Find where the given text appears and provide that cell's center as [x, y] coordinate. 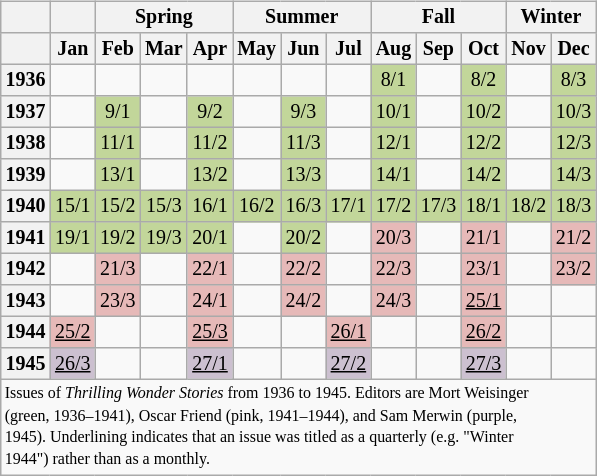
1936 [26, 80]
22/2 [304, 268]
May [256, 48]
1937 [26, 112]
1941 [26, 238]
20/3 [394, 238]
Fall [438, 18]
19/2 [118, 238]
Nov [528, 48]
Dec [574, 48]
1945 [26, 364]
1944 [26, 332]
18/2 [528, 206]
10/1 [394, 112]
17/3 [438, 206]
Mar [164, 48]
10/2 [484, 112]
Aug [394, 48]
Apr [210, 48]
20/1 [210, 238]
1939 [26, 174]
27/3 [484, 364]
Jun [304, 48]
13/3 [304, 174]
19/3 [164, 238]
8/3 [574, 80]
21/2 [574, 238]
21/1 [484, 238]
1943 [26, 300]
Summer [301, 18]
26/2 [484, 332]
Jul [348, 48]
25/2 [72, 332]
12/2 [484, 144]
14/3 [574, 174]
16/2 [256, 206]
11/2 [210, 144]
23/3 [118, 300]
22/3 [394, 268]
15/3 [164, 206]
Sep [438, 48]
27/1 [210, 364]
12/1 [394, 144]
Jan [72, 48]
27/2 [348, 364]
9/3 [304, 112]
25/3 [210, 332]
9/2 [210, 112]
1940 [26, 206]
18/1 [484, 206]
15/1 [72, 206]
Oct [484, 48]
24/3 [394, 300]
21/3 [118, 268]
1942 [26, 268]
26/1 [348, 332]
13/1 [118, 174]
Winter [551, 18]
8/1 [394, 80]
1938 [26, 144]
11/1 [118, 144]
14/1 [394, 174]
25/1 [484, 300]
11/3 [304, 144]
23/2 [574, 268]
9/1 [118, 112]
Spring [164, 18]
26/3 [72, 364]
24/2 [304, 300]
13/2 [210, 174]
19/1 [72, 238]
24/1 [210, 300]
14/2 [484, 174]
Feb [118, 48]
17/1 [348, 206]
8/2 [484, 80]
16/3 [304, 206]
20/2 [304, 238]
22/1 [210, 268]
23/1 [484, 268]
16/1 [210, 206]
15/2 [118, 206]
17/2 [394, 206]
10/3 [574, 112]
12/3 [574, 144]
18/3 [574, 206]
